Pinpoint the cell where the given text exists, returning its [X, Y] midpoint coordinate. 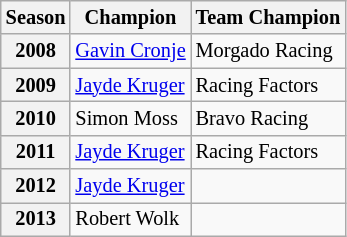
2009 [36, 85]
Morgado Racing [268, 51]
Bravo Racing [268, 118]
Season [36, 17]
Gavin Cronje [130, 51]
2011 [36, 152]
Champion [130, 17]
2012 [36, 186]
2010 [36, 118]
Simon Moss [130, 118]
2013 [36, 219]
Robert Wolk [130, 219]
Team Champion [268, 17]
2008 [36, 51]
